Identify which cell holds the provided text, then report its [x, y] central coordinate. 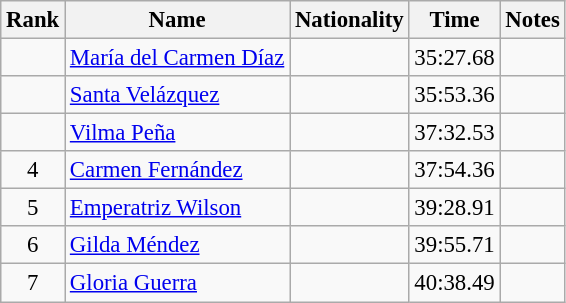
Vilma Peña [178, 133]
Carmen Fernández [178, 170]
María del Carmen Díaz [178, 58]
7 [33, 283]
Gloria Guerra [178, 283]
35:27.68 [454, 58]
Rank [33, 20]
6 [33, 245]
39:55.71 [454, 245]
Emperatriz Wilson [178, 208]
Notes [532, 20]
Name [178, 20]
39:28.91 [454, 208]
Nationality [350, 20]
40:38.49 [454, 283]
4 [33, 170]
37:54.36 [454, 170]
Santa Velázquez [178, 95]
5 [33, 208]
37:32.53 [454, 133]
Time [454, 20]
Gilda Méndez [178, 245]
35:53.36 [454, 95]
